Determine the [X, Y] coordinate at the center of the cell enclosing the given text.  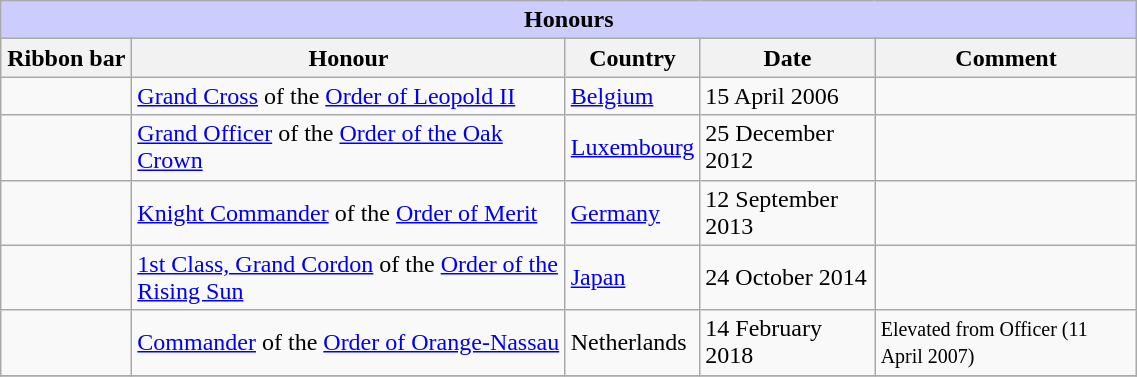
Ribbon bar [66, 58]
24 October 2014 [788, 278]
25 December 2012 [788, 148]
Belgium [632, 96]
Date [788, 58]
14 February 2018 [788, 342]
Knight Commander of the Order of Merit [348, 212]
Japan [632, 278]
15 April 2006 [788, 96]
Luxembourg [632, 148]
Honours [569, 20]
Country [632, 58]
Honour [348, 58]
Elevated from Officer (11 April 2007) [1006, 342]
1st Class, Grand Cordon of the Order of the Rising Sun [348, 278]
Grand Cross of the Order of Leopold II [348, 96]
12 September 2013 [788, 212]
Commander of the Order of Orange-Nassau [348, 342]
Comment [1006, 58]
Germany [632, 212]
Netherlands [632, 342]
Grand Officer of the Order of the Oak Crown [348, 148]
